Capture the cell that displays the provided text and extract its [x, y] central coordinate. 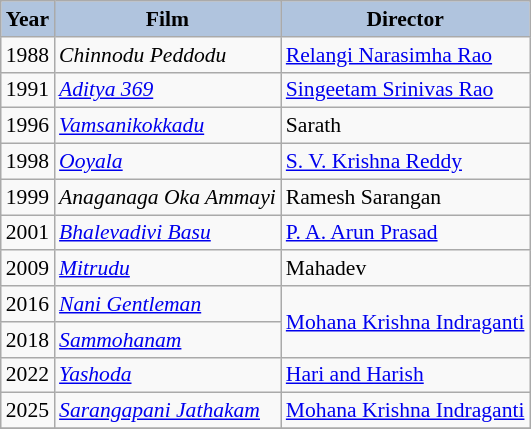
Singeetam Srinivas Rao [406, 90]
1996 [28, 126]
Yashoda [168, 375]
Hari and Harish [406, 375]
Film [168, 19]
P. A. Arun Prasad [406, 233]
Sarath [406, 126]
Director [406, 19]
2016 [28, 304]
2022 [28, 375]
Anaganaga Oka Ammayi [168, 197]
Aditya 369 [168, 90]
1999 [28, 197]
2025 [28, 411]
2018 [28, 340]
Year [28, 19]
Mahadev [406, 269]
Relangi Narasimha Rao [406, 55]
1988 [28, 55]
Nani Gentleman [168, 304]
Bhalevadivi Basu [168, 233]
2009 [28, 269]
1998 [28, 162]
1991 [28, 90]
Chinnodu Peddodu [168, 55]
Sammohanam [168, 340]
Ramesh Sarangan [406, 197]
Sarangapani Jathakam [168, 411]
Ooyala [168, 162]
S. V. Krishna Reddy [406, 162]
2001 [28, 233]
Vamsanikokkadu [168, 126]
Mitrudu [168, 269]
